Pinpoint the cell where the given text exists, returning its [x, y] midpoint coordinate. 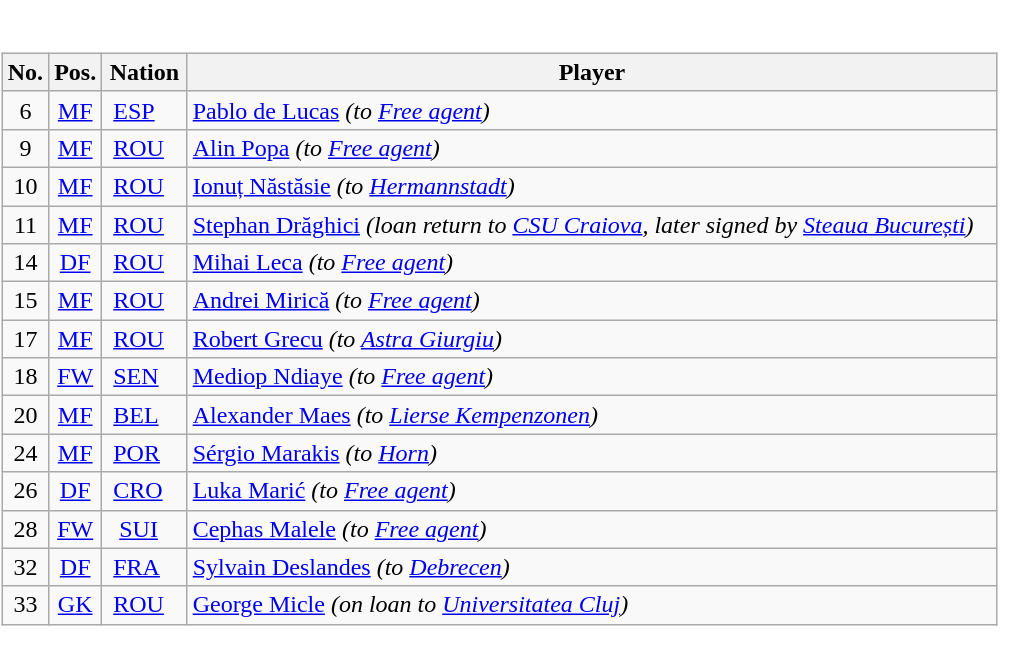
Ionuț Năstăsie (to Hermannstadt) [592, 186]
10 [25, 186]
33 [25, 605]
CRO [144, 491]
Sérgio Marakis (to Horn) [592, 453]
24 [25, 453]
17 [25, 339]
Robert Grecu (to Astra Giurgiu) [592, 339]
20 [25, 415]
Alin Popa (to Free agent) [592, 148]
Andrei Mirică (to Free agent) [592, 301]
Player [592, 72]
Nation [144, 72]
6 [25, 110]
Pos. [76, 72]
FRA [144, 567]
Sylvain Deslandes (to Debrecen) [592, 567]
POR [144, 453]
SUI [144, 529]
Stephan Drăghici (loan return to CSU Craiova, later signed by Steaua București) [592, 225]
George Micle (on loan to Universitatea Cluj) [592, 605]
Cephas Malele (to Free agent) [592, 529]
Luka Marić (to Free agent) [592, 491]
No. [25, 72]
14 [25, 263]
GK [76, 605]
Pablo de Lucas (to Free agent) [592, 110]
Mediop Ndiaye (to Free agent) [592, 377]
BEL [144, 415]
18 [25, 377]
SEN [144, 377]
26 [25, 491]
28 [25, 529]
ESP [144, 110]
Alexander Maes (to Lierse Kempenzonen) [592, 415]
15 [25, 301]
9 [25, 148]
Mihai Leca (to Free agent) [592, 263]
11 [25, 225]
32 [25, 567]
